For the text-containing cell, return its midpoint in [X, Y] coordinate format. 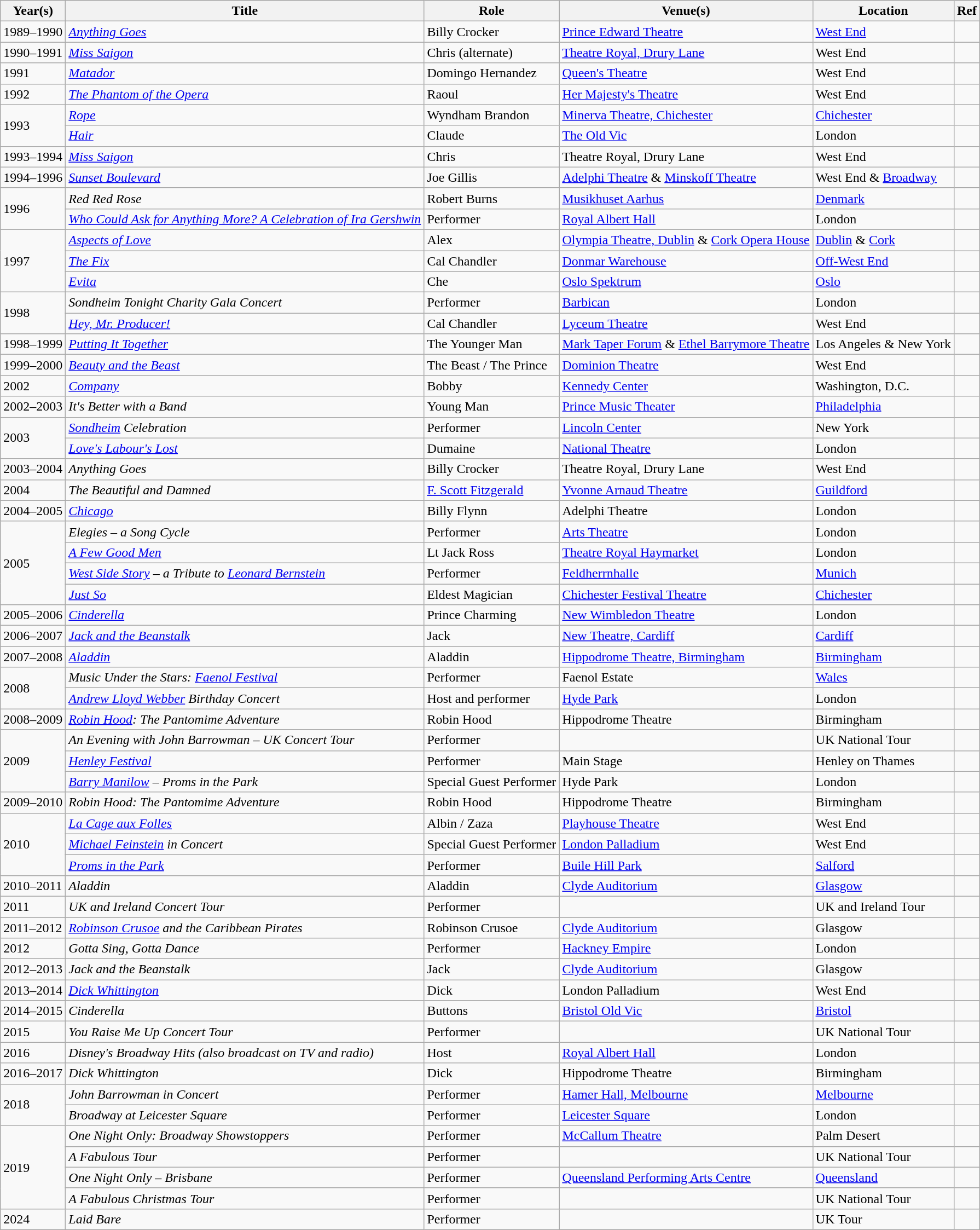
UK and Ireland Tour [883, 906]
2009–2010 [33, 802]
Host [491, 1053]
Guildford [883, 490]
Hey, Mr. Producer! [245, 324]
Kennedy Center [686, 386]
Olympia Theatre, Dublin & Cork Opera House [686, 240]
2003 [33, 438]
2004 [33, 490]
1997 [33, 261]
Young Man [491, 407]
Los Angeles & New York [883, 344]
Bristol [883, 1011]
UK Tour [883, 1219]
Just So [245, 594]
Buttons [491, 1011]
The Beautiful and Damned [245, 490]
The Younger Man [491, 344]
Elegies – a Song Cycle [245, 532]
Queen's Theatre [686, 73]
Donmar Warehouse [686, 261]
You Raise Me Up Concert Tour [245, 1032]
Proms in the Park [245, 865]
Bristol Old Vic [686, 1011]
Wyndham Brandon [491, 115]
Adelphi Theatre [686, 511]
Aspects of Love [245, 240]
La Cage aux Folles [245, 823]
Prince Music Theater [686, 407]
West Side Story – a Tribute to Leonard Bernstein [245, 573]
Adelphi Theatre & Minskoff Theatre [686, 177]
Beauty and the Beast [245, 365]
2002–2003 [33, 407]
Denmark [883, 198]
Barry Manilow – Proms in the Park [245, 782]
2016–2017 [33, 1073]
Palm Desert [883, 1136]
2005 [33, 563]
Cardiff [883, 636]
Playhouse Theatre [686, 823]
Host and performer [491, 698]
2010 [33, 844]
Queensland [883, 1177]
Andrew Lloyd Webber Birthday Concert [245, 698]
1998 [33, 313]
2010–2011 [33, 886]
National Theatre [686, 448]
Evita [245, 282]
Chicago [245, 511]
2008–2009 [33, 719]
Who Could Ask for Anything More? A Celebration of Ira Gershwin [245, 219]
Hamer Hall, Melbourne [686, 1094]
A Fabulous Tour [245, 1157]
2012–2013 [33, 969]
West End & Broadway [883, 177]
1993–1994 [33, 157]
Musikhuset Aarhus [686, 198]
2013–2014 [33, 990]
Hair [245, 136]
Off-West End [883, 261]
Main Stage [686, 761]
Robinson Crusoe [491, 928]
2011 [33, 906]
2008 [33, 688]
Theatre Royal Haymarket [686, 552]
Dominion Theatre [686, 365]
2012 [33, 949]
Salford [883, 865]
1990–1991 [33, 53]
One Night Only – Brisbane [245, 1177]
Albin / Zaza [491, 823]
McCallum Theatre [686, 1136]
1999–2000 [33, 365]
Dumaine [491, 448]
Lt Jack Ross [491, 552]
Prince Edward Theatre [686, 32]
2004–2005 [33, 511]
Barbican [686, 303]
2007–2008 [33, 657]
Leicester Square [686, 1115]
One Night Only: Broadway Showstoppers [245, 1136]
UK and Ireland Concert Tour [245, 906]
Location [883, 11]
Prince Charming [491, 615]
Buile Hill Park [686, 865]
1998–1999 [33, 344]
A Fabulous Christmas Tour [245, 1198]
2024 [33, 1219]
Chichester Festival Theatre [686, 594]
2002 [33, 386]
Her Majesty's Theatre [686, 94]
2005–2006 [33, 615]
Minerva Theatre, Chichester [686, 115]
Michael Feinstein in Concert [245, 844]
1993 [33, 125]
The Beast / The Prince [491, 365]
Chris (alternate) [491, 53]
Music Under the Stars: Faenol Festival [245, 678]
2016 [33, 1053]
An Evening with John Barrowman – UK Concert Tour [245, 740]
Red Red Rose [245, 198]
Chris [491, 157]
Raoul [491, 94]
Washington, D.C. [883, 386]
Title [245, 11]
2015 [33, 1032]
1996 [33, 209]
Broadway at Leicester Square [245, 1115]
Arts Theatre [686, 532]
Henley Festival [245, 761]
Laid Bare [245, 1219]
Robinson Crusoe and the Caribbean Pirates [245, 928]
Disney's Broadway Hits (also broadcast on TV and radio) [245, 1053]
Queensland Performing Arts Centre [686, 1177]
Sunset Boulevard [245, 177]
1994–1996 [33, 177]
Wales [883, 678]
Sondheim Celebration [245, 428]
Company [245, 386]
Lyceum Theatre [686, 324]
Lincoln Center [686, 428]
Billy Flynn [491, 511]
Faenol Estate [686, 678]
Henley on Thames [883, 761]
Oslo Spektrum [686, 282]
New York [883, 428]
Robert Burns [491, 198]
Yvonne Arnaud Theatre [686, 490]
New Theatre, Cardiff [686, 636]
2014–2015 [33, 1011]
2003–2004 [33, 469]
Joe Gillis [491, 177]
Year(s) [33, 11]
Venue(s) [686, 11]
Eldest Magician [491, 594]
The Phantom of the Opera [245, 94]
Munich [883, 573]
Hackney Empire [686, 949]
Melbourne [883, 1094]
2011–2012 [33, 928]
2006–2007 [33, 636]
2009 [33, 761]
Dublin & Cork [883, 240]
Feldherrnhalle [686, 573]
Alex [491, 240]
2018 [33, 1105]
The Old Vic [686, 136]
Mark Taper Forum & Ethel Barrymore Theatre [686, 344]
A Few Good Men [245, 552]
Bobby [491, 386]
2019 [33, 1167]
Hippodrome Theatre, Birmingham [686, 657]
The Fix [245, 261]
1991 [33, 73]
John Barrowman in Concert [245, 1094]
Che [491, 282]
Ref [966, 11]
Domingo Hernandez [491, 73]
1992 [33, 94]
Oslo [883, 282]
Rope [245, 115]
1989–1990 [33, 32]
Philadelphia [883, 407]
Sondheim Tonight Charity Gala Concert [245, 303]
Love's Labour's Lost [245, 448]
Claude [491, 136]
Matador [245, 73]
New Wimbledon Theatre [686, 615]
Putting It Together [245, 344]
Role [491, 11]
It's Better with a Band [245, 407]
Gotta Sing, Gotta Dance [245, 949]
F. Scott Fitzgerald [491, 490]
